Search for the cell housing the specified text and yield its [x, y] center coordinate. 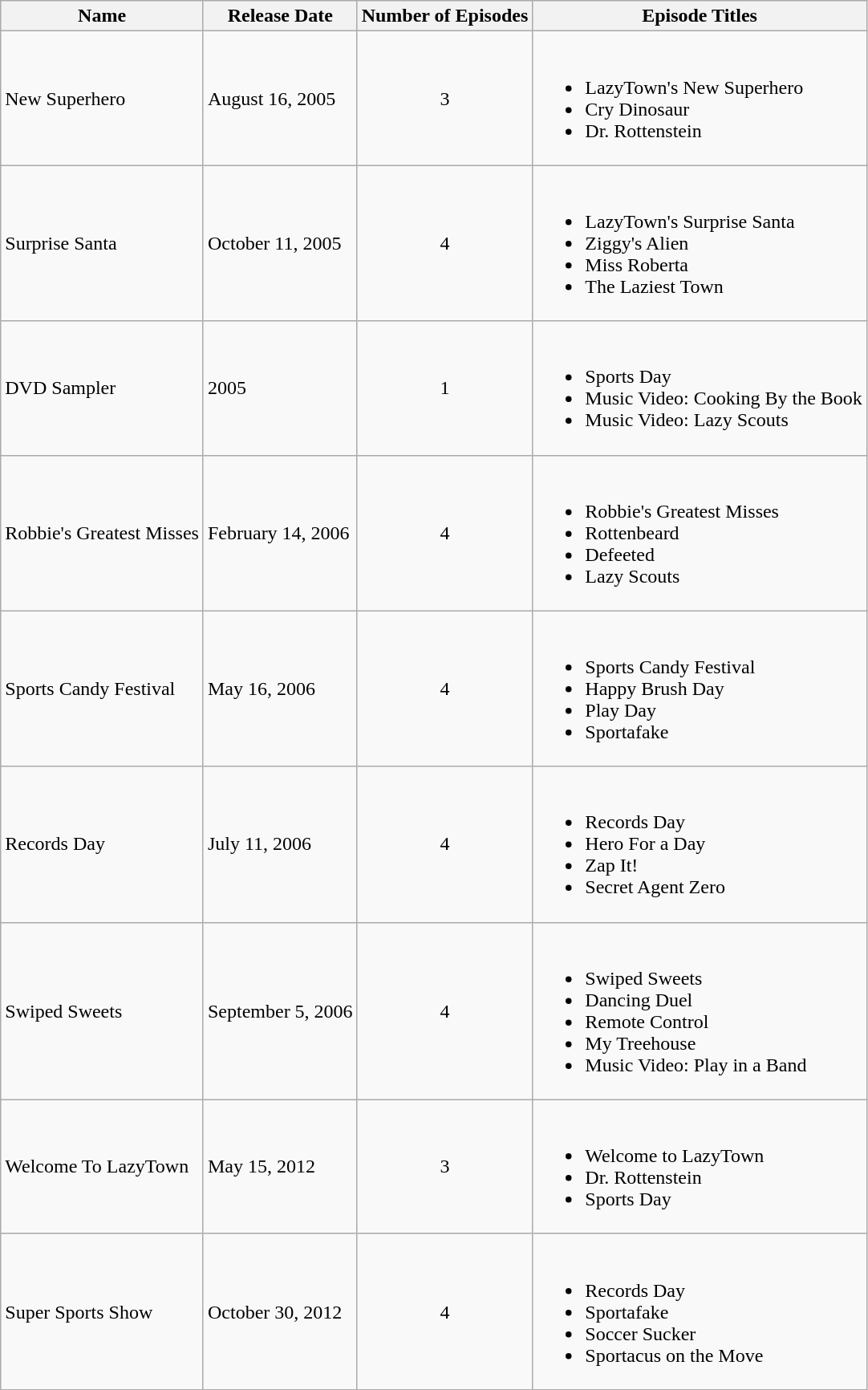
Sports Candy FestivalHappy Brush DayPlay DaySportafake [700, 689]
Swiped SweetsDancing DuelRemote ControlMy TreehouseMusic Video: Play in a Band [700, 1011]
Number of Episodes [444, 16]
1 [444, 388]
2005 [280, 388]
LazyTown's Surprise SantaZiggy's AlienMiss RobertaThe Laziest Town [700, 243]
Surprise Santa [103, 243]
LazyTown's New SuperheroCry DinosaurDr. Rottenstein [700, 98]
Name [103, 16]
Robbie's Greatest Misses [103, 533]
October 11, 2005 [280, 243]
Sports Candy Festival [103, 689]
Release Date [280, 16]
May 15, 2012 [280, 1167]
September 5, 2006 [280, 1011]
Welcome To LazyTown [103, 1167]
Super Sports Show [103, 1311]
Records DayHero For a DayZap It!Secret Agent Zero [700, 844]
July 11, 2006 [280, 844]
August 16, 2005 [280, 98]
Records DaySportafakeSoccer SuckerSportacus on the Move [700, 1311]
Records Day [103, 844]
February 14, 2006 [280, 533]
Swiped Sweets [103, 1011]
October 30, 2012 [280, 1311]
DVD Sampler [103, 388]
May 16, 2006 [280, 689]
Episode Titles [700, 16]
Sports DayMusic Video: Cooking By the BookMusic Video: Lazy Scouts [700, 388]
New Superhero [103, 98]
Welcome to LazyTownDr. RottensteinSports Day [700, 1167]
Robbie's Greatest MissesRottenbeardDefeetedLazy Scouts [700, 533]
